Locate the cell with the specified text and output its [x, y] center coordinate. 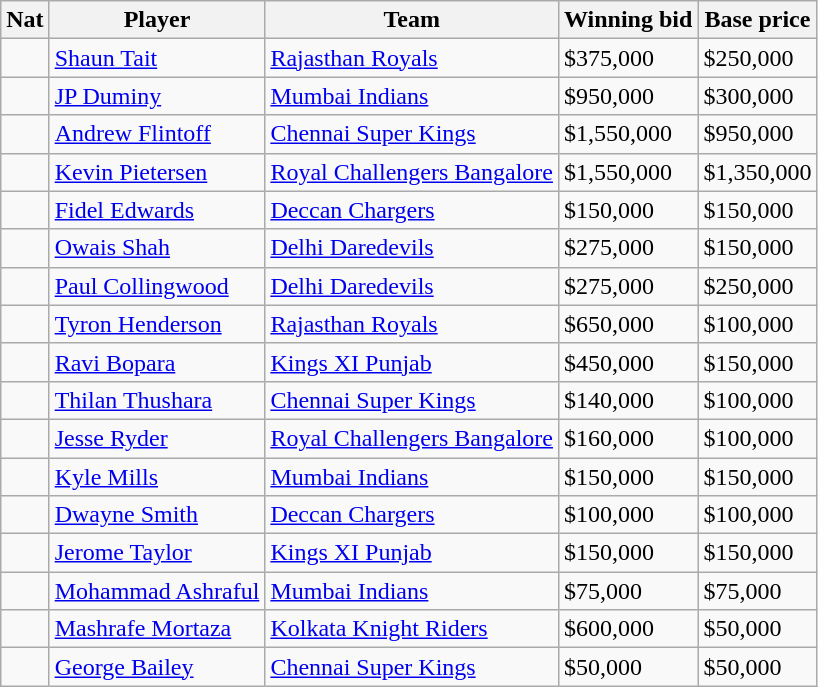
$375,000 [628, 58]
Tyron Henderson [157, 324]
Kyle Mills [157, 477]
Team [412, 20]
Jerome Taylor [157, 553]
$600,000 [628, 629]
Owais Shah [157, 248]
Mashrafe Mortaza [157, 629]
$140,000 [628, 400]
$1,350,000 [758, 172]
JP Duminy [157, 96]
Paul Collingwood [157, 286]
Kevin Pietersen [157, 172]
Nat [25, 20]
George Bailey [157, 667]
Jesse Ryder [157, 438]
$650,000 [628, 324]
Player [157, 20]
Base price [758, 20]
$450,000 [628, 362]
Shaun Tait [157, 58]
Winning bid [628, 20]
Fidel Edwards [157, 210]
Ravi Bopara [157, 362]
Andrew Flintoff [157, 134]
Dwayne Smith [157, 515]
Mohammad Ashraful [157, 591]
$300,000 [758, 96]
Thilan Thushara [157, 400]
$160,000 [628, 438]
Kolkata Knight Riders [412, 629]
